Detect which cell encompasses the target text, then output its [X, Y] center coordinate. 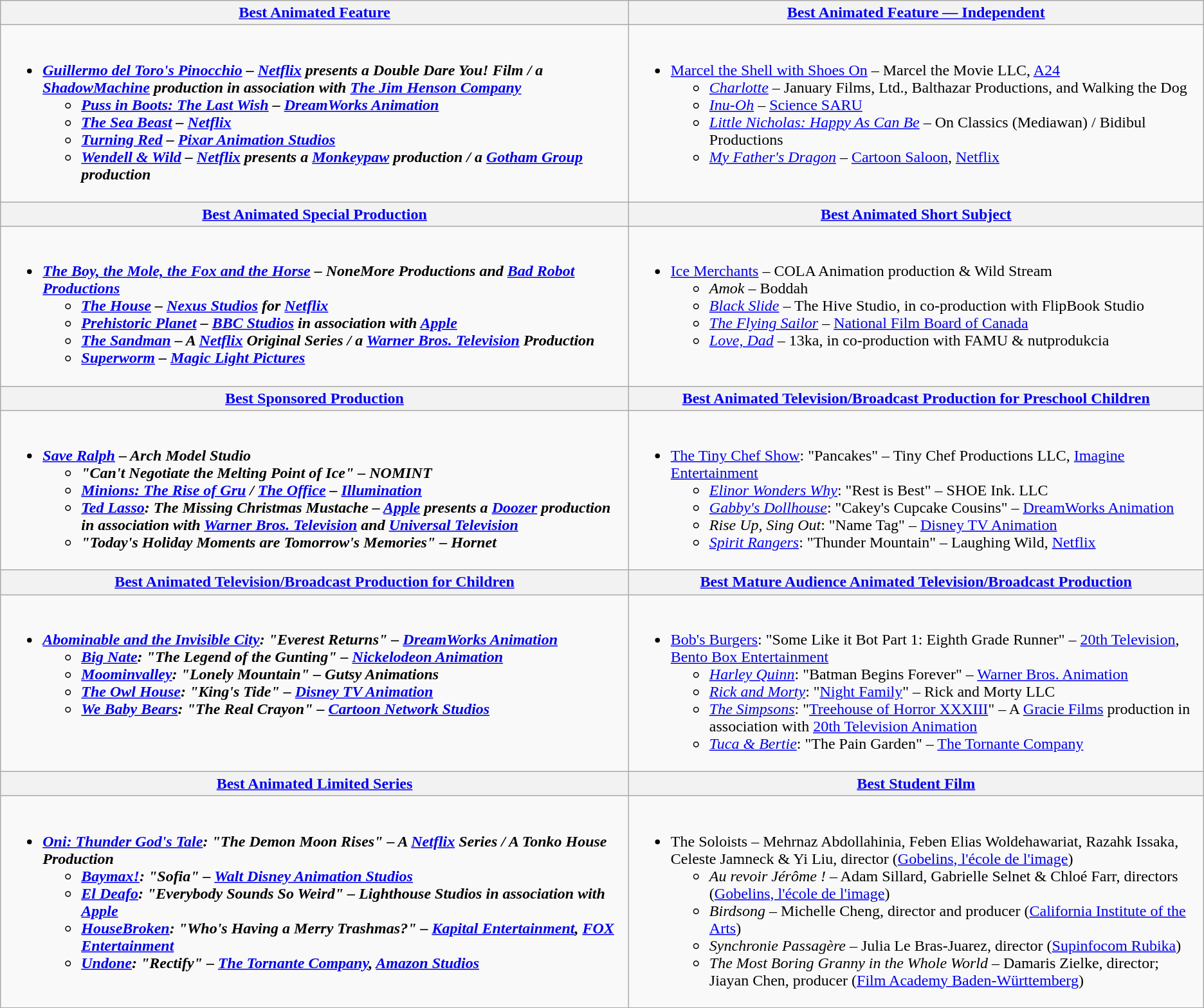
Best Animated Special Production [315, 214]
Best Animated Television/Broadcast Production for Preschool Children [916, 398]
Best Animated Short Subject [916, 214]
Best Animated Feature [315, 13]
Best Animated Limited Series [315, 783]
Best Animated Feature — Independent [916, 13]
Best Sponsored Production [315, 398]
Best Mature Audience Animated Television/Broadcast Production [916, 582]
Best Student Film [916, 783]
Best Animated Television/Broadcast Production for Children [315, 582]
